For the text-containing cell, return its midpoint in [X, Y] coordinate format. 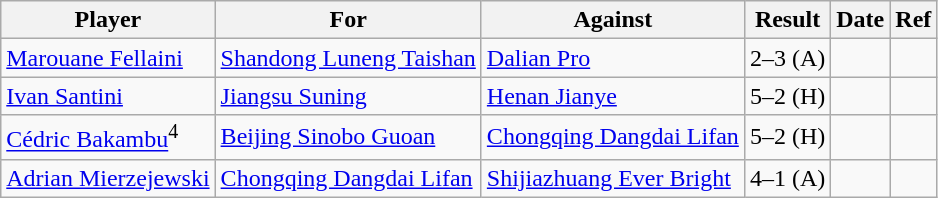
Against [612, 20]
Ivan Santini [108, 96]
4–1 (A) [787, 178]
Beijing Sinobo Guoan [348, 138]
2–3 (A) [787, 58]
Cédric Bakambu4 [108, 138]
Henan Jianye [612, 96]
Adrian Mierzejewski [108, 178]
Shijiazhuang Ever Bright [612, 178]
Dalian Pro [612, 58]
Date [860, 20]
Shandong Luneng Taishan [348, 58]
Ref [914, 20]
Player [108, 20]
Result [787, 20]
Jiangsu Suning [348, 96]
For [348, 20]
Marouane Fellaini [108, 58]
